Provide the [x, y] coordinate of the cell's center where the given text is located.  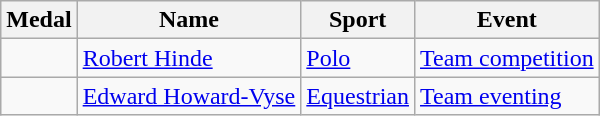
Name [189, 20]
Medal [39, 20]
Team eventing [506, 96]
Robert Hinde [189, 58]
Polo [358, 58]
Equestrian [358, 96]
Edward Howard-Vyse [189, 96]
Sport [358, 20]
Team competition [506, 58]
Event [506, 20]
